Search for the cell housing the specified text and yield its (X, Y) center coordinate. 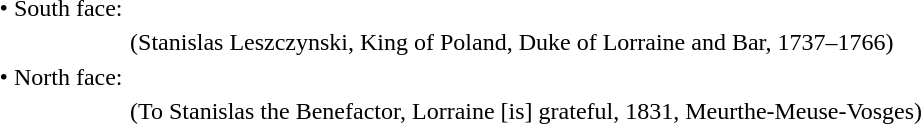
• North face: (62, 78)
